Identify which cell holds the provided text, then report its [x, y] central coordinate. 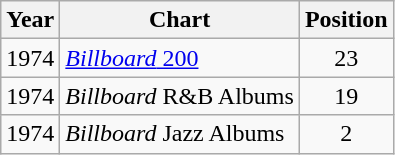
23 [346, 58]
Billboard Jazz Albums [180, 134]
Position [346, 20]
2 [346, 134]
19 [346, 96]
Billboard R&B Albums [180, 96]
Chart [180, 20]
Billboard 200 [180, 58]
Year [30, 20]
